From the cell containing the given text, extract its center point as (x, y) coordinate. 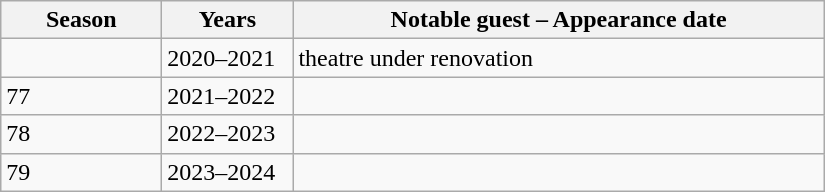
2021–2022 (228, 96)
78 (82, 134)
2020–2021 (228, 58)
theatre under renovation (558, 58)
2023–2024 (228, 172)
Years (228, 20)
77 (82, 96)
2022–2023 (228, 134)
79 (82, 172)
Notable guest – Appearance date (558, 20)
Season (82, 20)
